Determine the [x, y] coordinate at the center of the cell enclosing the given text.  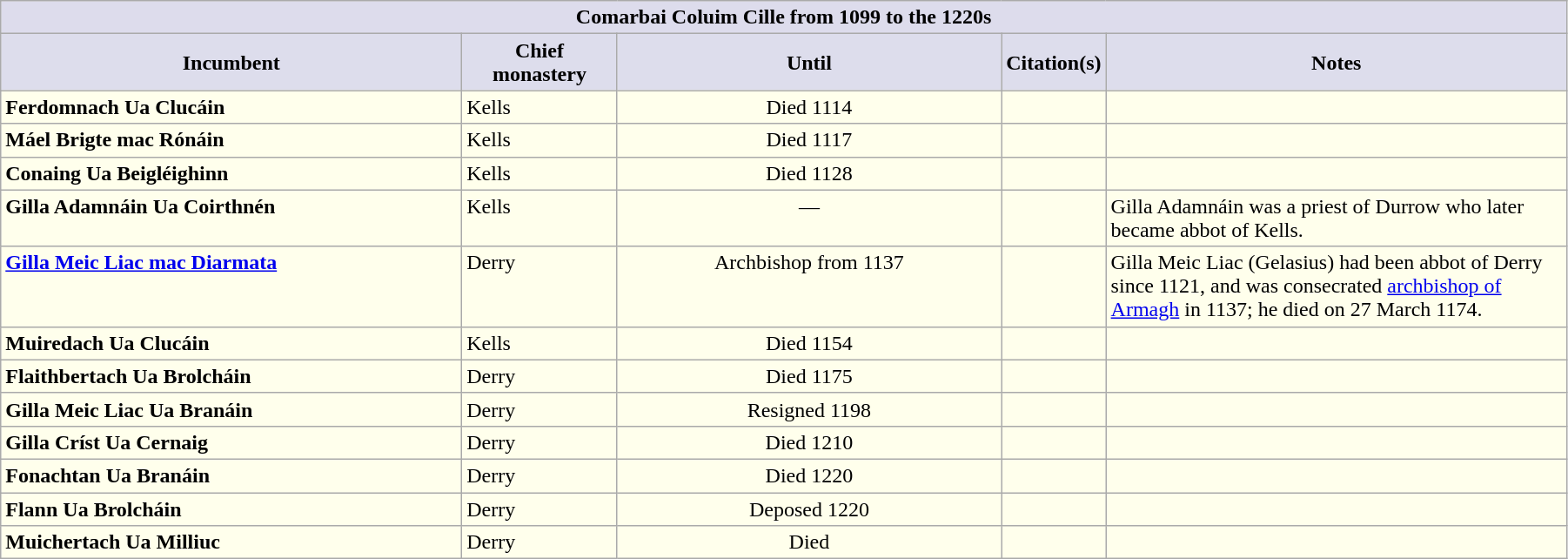
Died 1114 [809, 107]
Gilla Adamnáin Ua Coirthnén [231, 218]
Died 1220 [809, 475]
Chief monastery [539, 63]
Died 1128 [809, 173]
Resigned 1198 [809, 409]
Fonachtan Ua Branáin [231, 475]
Gilla Meic Liac (Gelasius) had been abbot of Derry since 1121, and was consecrated archbishop of Armagh in 1137; he died on 27 March 1174. [1337, 286]
Archbishop from 1137 [809, 286]
Citation(s) [1054, 63]
Died 1154 [809, 343]
Flaithbertach Ua Brolcháin [231, 376]
Deposed 1220 [809, 509]
Died 1175 [809, 376]
Máel Brigte mac Rónáin [231, 140]
Until [809, 63]
Ferdomnach Ua Clucáin [231, 107]
Died 1117 [809, 140]
Incumbent [231, 63]
Died 1210 [809, 442]
Conaing Ua Beigléighinn [231, 173]
Died [809, 542]
Gilla Adamnáin was a priest of Durrow who later became abbot of Kells. [1337, 218]
Muichertach Ua Milliuc [231, 542]
Comarbai Coluim Cille from 1099 to the 1220s [784, 17]
Gilla Críst Ua Cernaig [231, 442]
Gilla Meic Liac Ua Branáin [231, 409]
Flann Ua Brolcháin [231, 509]
Notes [1337, 63]
Gilla Meic Liac mac Diarmata [231, 286]
Muiredach Ua Clucáin [231, 343]
— [809, 218]
